Capture the cell that displays the provided text and extract its [X, Y] central coordinate. 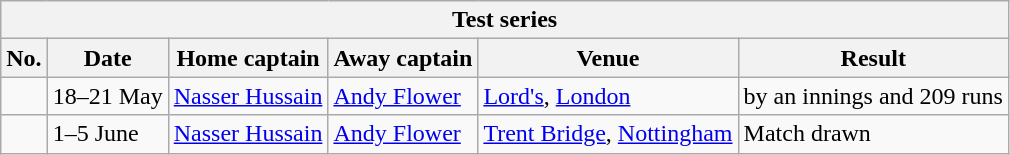
Result [873, 58]
Match drawn [873, 134]
Venue [608, 58]
1–5 June [108, 134]
18–21 May [108, 96]
Away captain [403, 58]
Lord's, London [608, 96]
by an innings and 209 runs [873, 96]
Home captain [248, 58]
Trent Bridge, Nottingham [608, 134]
Date [108, 58]
Test series [505, 20]
No. [24, 58]
